Find where the given text appears and provide that cell's center as [x, y] coordinate. 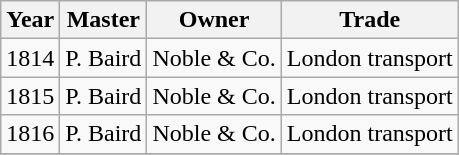
1814 [30, 58]
Trade [370, 20]
Owner [214, 20]
1816 [30, 134]
Master [104, 20]
1815 [30, 96]
Year [30, 20]
